Search for the cell housing the specified text and yield its [x, y] center coordinate. 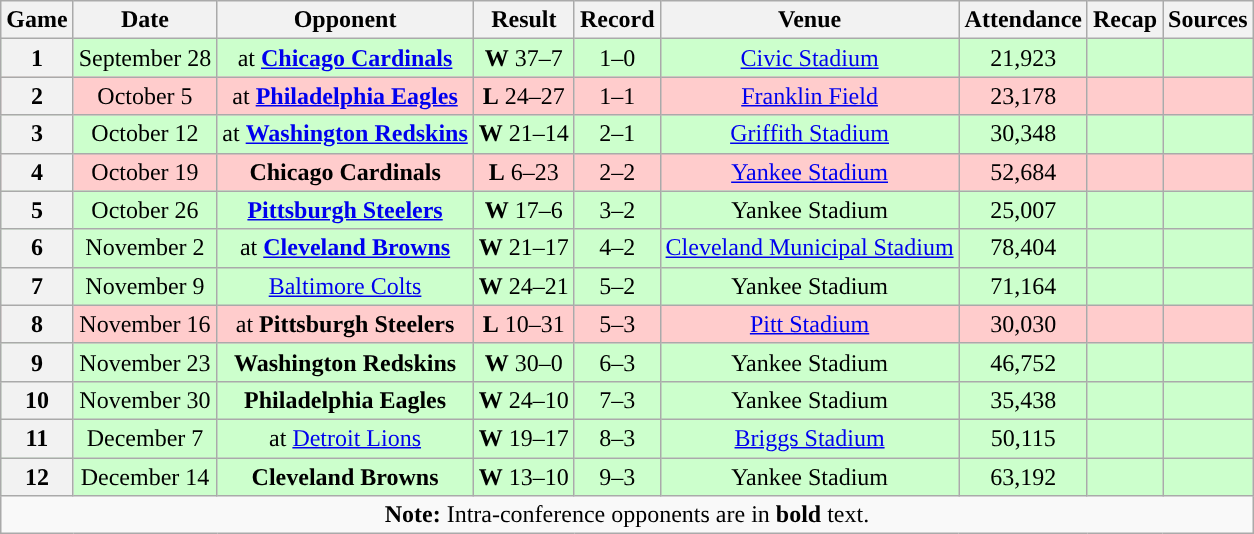
October 26 [145, 210]
25,007 [1023, 210]
October 12 [145, 134]
December 7 [145, 438]
at Detroit Lions [345, 438]
Venue [810, 20]
2–1 [617, 134]
December 14 [145, 477]
Result [524, 20]
30,030 [1023, 324]
9 [37, 362]
30,348 [1023, 134]
at Cleveland Browns [345, 248]
W 30–0 [524, 362]
2–2 [617, 172]
5–2 [617, 286]
Game [37, 20]
71,164 [1023, 286]
at Pittsburgh Steelers [345, 324]
10 [37, 400]
W 37–7 [524, 58]
W 19–17 [524, 438]
9–3 [617, 477]
Griffith Stadium [810, 134]
November 9 [145, 286]
Date [145, 20]
November 30 [145, 400]
Civic Stadium [810, 58]
Baltimore Colts [345, 286]
1–0 [617, 58]
September 28 [145, 58]
50,115 [1023, 438]
October 19 [145, 172]
L 6–23 [524, 172]
12 [37, 477]
W 17–6 [524, 210]
Note: Intra-conference opponents are in bold text. [627, 515]
at Chicago Cardinals [345, 58]
1 [37, 58]
2 [37, 96]
Opponent [345, 20]
Cleveland Browns [345, 477]
Pitt Stadium [810, 324]
Philadelphia Eagles [345, 400]
3 [37, 134]
Washington Redskins [345, 362]
November 2 [145, 248]
7 [37, 286]
1–1 [617, 96]
at Philadelphia Eagles [345, 96]
3–2 [617, 210]
35,438 [1023, 400]
78,404 [1023, 248]
6 [37, 248]
W 13–10 [524, 477]
Franklin Field [810, 96]
4–2 [617, 248]
63,192 [1023, 477]
11 [37, 438]
4 [37, 172]
5–3 [617, 324]
Chicago Cardinals [345, 172]
46,752 [1023, 362]
at Washington Redskins [345, 134]
L 24–27 [524, 96]
5 [37, 210]
8 [37, 324]
Recap [1124, 20]
7–3 [617, 400]
23,178 [1023, 96]
Briggs Stadium [810, 438]
8–3 [617, 438]
52,684 [1023, 172]
Cleveland Municipal Stadium [810, 248]
W 24–21 [524, 286]
L 10–31 [524, 324]
21,923 [1023, 58]
Record [617, 20]
W 21–14 [524, 134]
Attendance [1023, 20]
6–3 [617, 362]
October 5 [145, 96]
November 16 [145, 324]
November 23 [145, 362]
Sources [1208, 20]
W 24–10 [524, 400]
Pittsburgh Steelers [345, 210]
W 21–17 [524, 248]
